Search for the cell housing the specified text and yield its (X, Y) center coordinate. 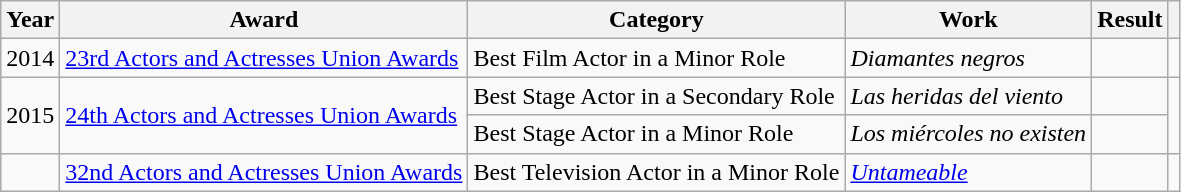
Work (968, 20)
Best Film Actor in a Minor Role (656, 58)
Diamantes negros (968, 58)
Result (1130, 20)
2014 (30, 58)
Las heridas del viento (968, 96)
2015 (30, 115)
23rd Actors and Actresses Union Awards (264, 58)
24th Actors and Actresses Union Awards (264, 115)
Year (30, 20)
Best Television Actor in a Minor Role (656, 172)
Best Stage Actor in a Secondary Role (656, 96)
Award (264, 20)
Best Stage Actor in a Minor Role (656, 134)
Los miércoles no existen (968, 134)
Untameable (968, 172)
Category (656, 20)
32nd Actors and Actresses Union Awards (264, 172)
